Identify which cell holds the provided text, then report its [x, y] central coordinate. 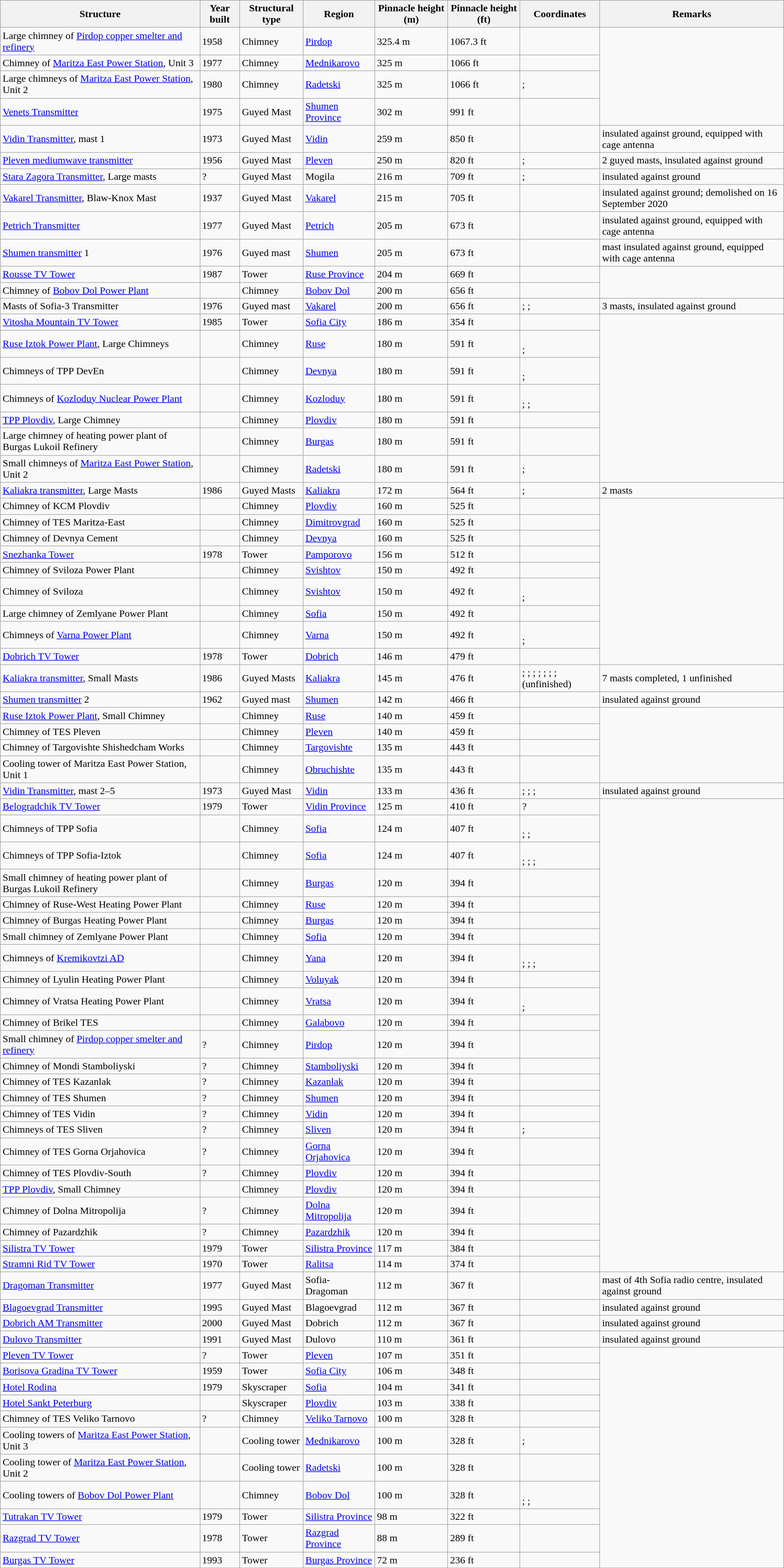
Dulovo Transmitter [100, 1339]
Snezhanka Tower [100, 554]
Chimney of TES Plovdiv-South [100, 1173]
2 guyed masts, insulated against ground [692, 160]
1067.3 ft [484, 41]
106 m [411, 1371]
mast insulated against ground, equipped with cage antenna [692, 252]
374 ft [484, 1264]
341 ft [484, 1387]
Chimney of Bobov Dol Power Plant [100, 290]
Blagoevgrad [339, 1307]
Cooling tower of Maritza East Power Station, Unit 1 [100, 769]
1970 [219, 1264]
Petrich Transmitter [100, 225]
1958 [219, 41]
Borisova Gradina TV Tower [100, 1371]
Petrich [339, 225]
204 m [411, 274]
Sliven [339, 1130]
Vidin Province [339, 807]
172 m [411, 490]
Dobrich TV Tower [100, 657]
Ruse Province [339, 274]
Chimney of TES Maritza-East [100, 522]
145 m [411, 678]
Region [339, 14]
289 ft [484, 1538]
Chimneys of Kremikovtzi AD [100, 958]
Chimneys of TPP Sofia [100, 828]
3 masts, insulated against ground [692, 306]
2 masts [692, 490]
Stramni Rid TV Tower [100, 1264]
820 ft [484, 160]
Chimneys of TES Sliven [100, 1130]
107 m [411, 1355]
Shumen transmitter 1 [100, 252]
216 m [411, 176]
Pinnacle height (ft) [484, 14]
Chimney of TES Gorna Orjahovica [100, 1151]
2000 [219, 1323]
104 m [411, 1387]
410 ft [484, 807]
Chimney of Burgas Heating Power Plant [100, 920]
Chimney of Sviloza [100, 592]
1975 [219, 111]
Venets Transmitter [100, 111]
Varna [339, 635]
Vidin Transmitter, mast 2–5 [100, 791]
Small chimneys of Maritza East Power Station, Unit 2 [100, 468]
Burgas Province [339, 1560]
1987 [219, 274]
Burgas TV Tower [100, 1560]
1993 [219, 1560]
Large chimneys of Maritza East Power Station, Unit 2 [100, 85]
98 m [411, 1516]
TPP Plovdiv, Small Chimney [100, 1189]
Chimney of Ruse-West Heating Power Plant [100, 904]
mast of 4th Sofia radio centre, insulated against ground [692, 1286]
Yana [339, 958]
512 ft [484, 554]
669 ft [484, 274]
Ruse Iztok Power Plant, Small Chimney [100, 716]
Rousse TV Tower [100, 274]
322 ft [484, 1516]
Gorna Orjahovica [339, 1151]
Pleven TV Tower [100, 1355]
384 ft [484, 1248]
TPP Plovdiv, Large Chimney [100, 420]
Chimney of TES Veliko Tarnovo [100, 1419]
564 ft [484, 490]
insulated against ground; demolished on 16 September 2020 [692, 198]
Chimney of Maritza East Power Station, Unit 3 [100, 63]
Kazanlak [339, 1082]
354 ft [484, 322]
1991 [219, 1339]
338 ft [484, 1403]
250 m [411, 160]
Veliko Tarnovo [339, 1419]
Structural type [271, 14]
Year built [219, 14]
7 masts completed, 1 unfinished [692, 678]
850 ft [484, 139]
259 m [411, 139]
Vitosha Mountain TV Tower [100, 322]
1962 [219, 700]
Pleven mediumwave transmitter [100, 160]
Vidin Transmitter, mast 1 [100, 139]
Chimney of TES Kazanlak [100, 1082]
236 ft [484, 1560]
Cooling tower of Maritza East Power Station, Unit 2 [100, 1467]
Dimitrovgrad [339, 522]
Sofia-Dragoman [339, 1286]
142 m [411, 700]
Obruchishte [339, 769]
Shumen Province [339, 111]
156 m [411, 554]
Tutrakan TV Tower [100, 1516]
186 m [411, 322]
Chimneys of TPP Sofia-Iztok [100, 856]
Hotel Sankt Peterburg [100, 1403]
Pamporovo [339, 554]
Structure [100, 14]
Stara Zagora Transmitter, Large masts [100, 176]
Kaliakra transmitter, Large Masts [100, 490]
133 m [411, 791]
302 m [411, 111]
Blagoevgrad Transmitter [100, 1307]
466 ft [484, 700]
348 ft [484, 1371]
110 m [411, 1339]
1985 [219, 322]
Voluyak [339, 980]
Chimney of Mondi Stamboliyski [100, 1066]
1995 [219, 1307]
Razgrad Province [339, 1538]
Chimneys of TPP DevEn [100, 371]
117 m [411, 1248]
Chimney of Lyulin Heating Power Plant [100, 980]
Large chimney of Pirdop copper smelter and refinery [100, 41]
1959 [219, 1371]
436 ft [484, 791]
114 m [411, 1264]
Vratsa [339, 1001]
705 ft [484, 198]
Kaliakra transmitter, Small Masts [100, 678]
Chimneys of Varna Power Plant [100, 635]
991 ft [484, 111]
215 m [411, 198]
Silistra TV Tower [100, 1248]
Large chimney of Zemlyane Power Plant [100, 613]
Remarks [692, 14]
351 ft [484, 1355]
Pazardzhik [339, 1232]
; ; ; ; ; ; ; (unfinished) [560, 678]
Chimney of Dolna Mitropolija [100, 1210]
Ralitsa [339, 1264]
1937 [219, 198]
Razgrad TV Tower [100, 1538]
Stamboliyski [339, 1066]
Chimneys of Kozloduy Nuclear Power Plant [100, 398]
88 m [411, 1538]
1956 [219, 160]
Chimney of Sviloza Power Plant [100, 570]
Shumen transmitter 2 [100, 700]
476 ft [484, 678]
Chimney of TES Shumen [100, 1098]
Dulovo [339, 1339]
Chimney of TES Vidin [100, 1114]
479 ft [484, 657]
125 m [411, 807]
Galabovo [339, 1023]
709 ft [484, 176]
Chimney of Devnya Cement [100, 538]
Chimney of KCM Plovdiv [100, 506]
72 m [411, 1560]
Large chimney of heating power plant of Burgas Lukoil Refinery [100, 442]
Masts of Sofia-3 Transmitter [100, 306]
Dobrich AM Transmitter [100, 1323]
Chimney of Vratsa Heating Power Plant [100, 1001]
Coordinates [560, 14]
Cooling towers of Maritza East Power Station, Unit 3 [100, 1441]
Ruse Iztok Power Plant, Large Chimneys [100, 344]
Cooling towers of Bobov Dol Power Plant [100, 1495]
Mogila [339, 176]
Small chimney of Zemlyane Power Plant [100, 937]
Kozloduy [339, 398]
1980 [219, 85]
146 m [411, 657]
Small chimney of Pirdop copper smelter and refinery [100, 1044]
103 m [411, 1403]
Chimney of Brikel TES [100, 1023]
Belogradchik TV Tower [100, 807]
Chimney of TES Pleven [100, 732]
Chimney of Pazardzhik [100, 1232]
Hotel Rodina [100, 1387]
Pinnacle height (m) [411, 14]
361 ft [484, 1339]
Small chimney of heating power plant of Burgas Lukoil Refinery [100, 882]
Targovishte [339, 748]
325.4 m [411, 41]
Vakarel Transmitter, Blaw-Knox Mast [100, 198]
Chimney of Targovishte Shishedcham Works [100, 748]
Dolna Mitropolija [339, 1210]
Dragoman Transmitter [100, 1286]
